Provide the [x, y] coordinate of the cell's center where the given text is located.  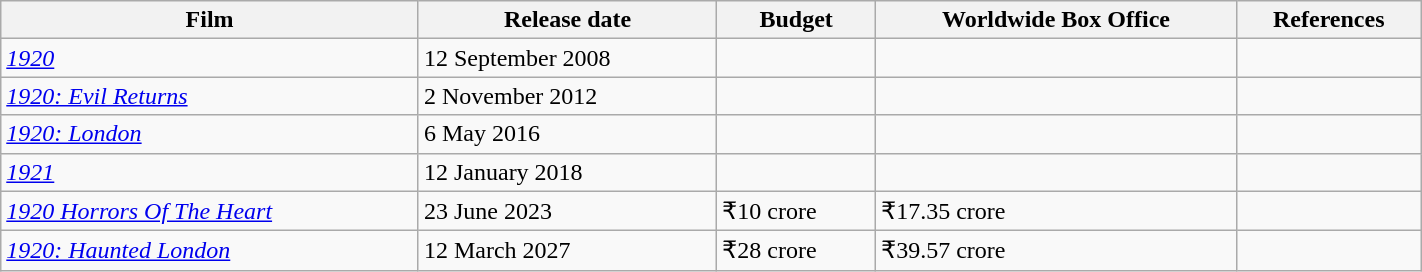
References [1328, 20]
1920 [210, 58]
₹17.35 crore [1056, 211]
12 March 2027 [567, 251]
23 June 2023 [567, 211]
₹10 crore [796, 211]
Budget [796, 20]
1920: Haunted London [210, 251]
1920 Horrors Of The Heart [210, 211]
₹39.57 crore [1056, 251]
6 May 2016 [567, 134]
Worldwide Box Office [1056, 20]
Film [210, 20]
12 September 2008 [567, 58]
1920: Evil Returns [210, 96]
1921 [210, 172]
₹28 crore [796, 251]
2 November 2012 [567, 96]
1920: London [210, 134]
Release date [567, 20]
12 January 2018 [567, 172]
